Return the (x, y) coordinate for the center point of the cell that contains the specified text.  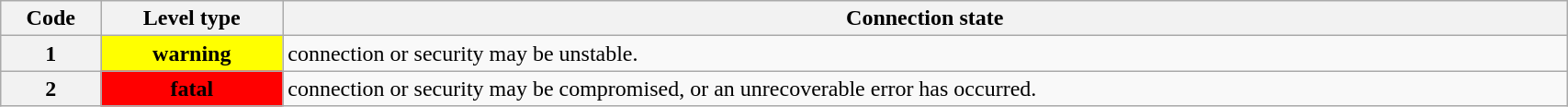
Level type (192, 18)
Connection state (925, 18)
connection or security may be compromised, or an unrecoverable error has occurred. (925, 89)
2 (51, 89)
1 (51, 53)
connection or security may be unstable. (925, 53)
Code (51, 18)
warning (192, 53)
fatal (192, 89)
